Locate the cell with the specified text and output its (x, y) center coordinate. 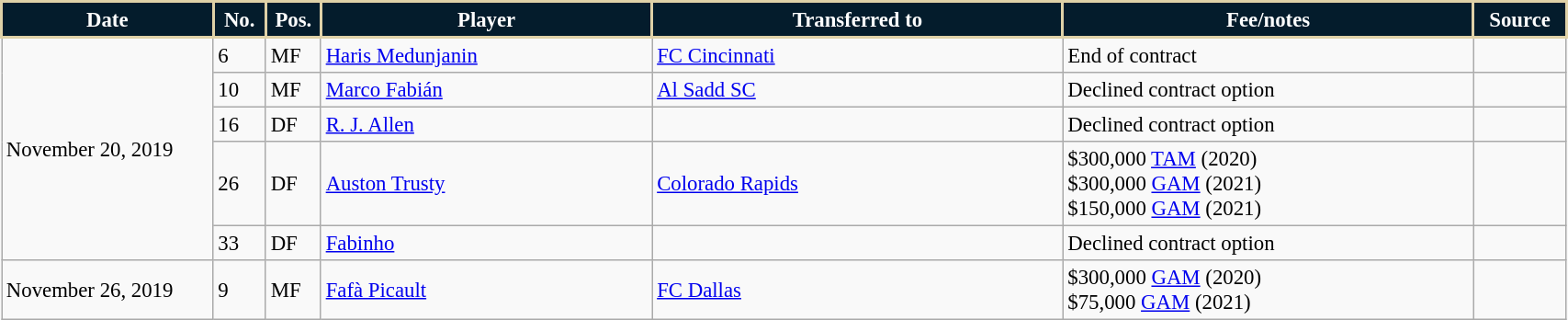
Player (487, 20)
End of contract (1268, 55)
Haris Medunjanin (487, 55)
No. (239, 20)
Source (1519, 20)
10 (239, 90)
Al Sadd SC (858, 90)
Marco Fabián (487, 90)
$300,000 TAM (2020) $300,000 GAM (2021) $150,000 GAM (2021) (1268, 184)
Transferred to (858, 20)
Colorado Rapids (858, 184)
Fee/notes (1268, 20)
6 (239, 55)
33 (239, 244)
R. J. Allen (487, 125)
Date (108, 20)
Auston Trusty (487, 184)
26 (239, 184)
Pos. (293, 20)
Fabinho (487, 244)
FC Cincinnati (858, 55)
November 20, 2019 (108, 149)
16 (239, 125)
